Search for the cell housing the specified text and yield its [x, y] center coordinate. 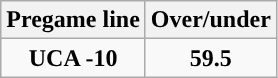
UCA -10 [74, 58]
Pregame line [74, 20]
59.5 [210, 58]
Over/under [210, 20]
